Capture the cell that displays the provided text and extract its [x, y] central coordinate. 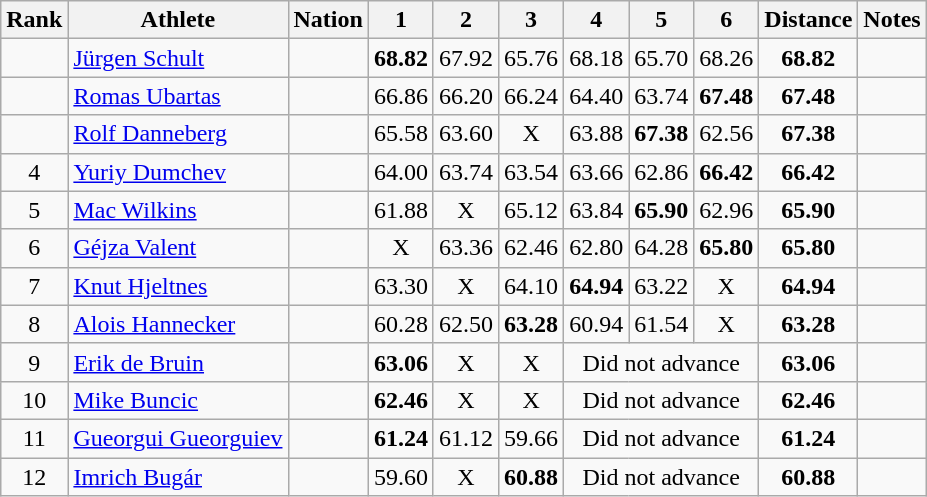
63.88 [596, 134]
63.30 [400, 286]
62.96 [726, 210]
Gueorgui Gueorguiev [178, 438]
68.26 [726, 58]
63.36 [466, 248]
Erik de Bruin [178, 362]
7 [34, 286]
62.80 [596, 248]
68.18 [596, 58]
66.20 [466, 96]
Imrich Bugár [178, 477]
61.12 [466, 438]
67.92 [466, 58]
63.66 [596, 172]
64.10 [532, 286]
62.50 [466, 324]
60.28 [400, 324]
Notes [892, 20]
63.22 [662, 286]
12 [34, 477]
60.94 [596, 324]
64.40 [596, 96]
Géjza Valent [178, 248]
Nation [328, 20]
1 [400, 20]
66.24 [532, 96]
62.86 [662, 172]
Rolf Danneberg [178, 134]
Mike Buncic [178, 400]
63.84 [596, 210]
Romas Ubartas [178, 96]
59.66 [532, 438]
Jürgen Schult [178, 58]
9 [34, 362]
Rank [34, 20]
61.88 [400, 210]
Athlete [178, 20]
61.54 [662, 324]
3 [532, 20]
64.28 [662, 248]
65.70 [662, 58]
63.60 [466, 134]
62.56 [726, 134]
Yuriy Dumchev [178, 172]
11 [34, 438]
2 [466, 20]
66.86 [400, 96]
64.00 [400, 172]
Distance [808, 20]
10 [34, 400]
65.12 [532, 210]
59.60 [400, 477]
65.58 [400, 134]
63.54 [532, 172]
Mac Wilkins [178, 210]
Knut Hjeltnes [178, 286]
Alois Hannecker [178, 324]
8 [34, 324]
65.76 [532, 58]
